Return (x, y) of the center of cell containing provided text 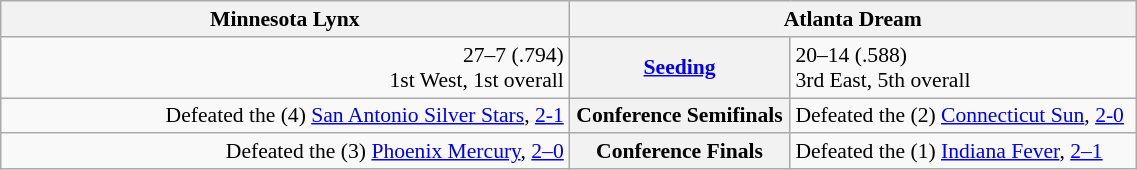
Defeated the (1) Indiana Fever, 2–1 (963, 152)
Conference Finals (680, 152)
Defeated the (2) Connecticut Sun, 2-0 (963, 116)
Defeated the (3) Phoenix Mercury, 2–0 (285, 152)
Defeated the (4) San Antonio Silver Stars, 2-1 (285, 116)
Conference Semifinals (680, 116)
Seeding (680, 68)
20–14 (.588) 3rd East, 5th overall (963, 68)
27–7 (.794) 1st West, 1st overall (285, 68)
Atlanta Dream (853, 19)
Minnesota Lynx (285, 19)
